Capture the cell that displays the provided text and extract its [X, Y] central coordinate. 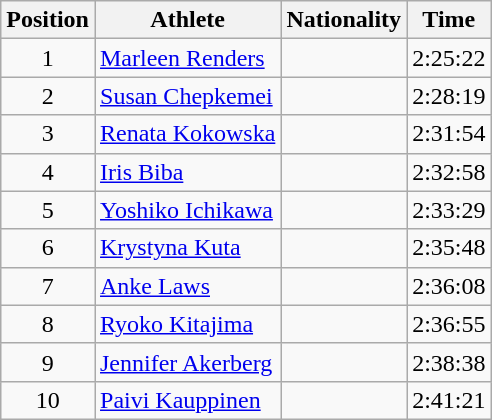
2:31:54 [449, 134]
Krystyna Kuta [187, 248]
Time [449, 20]
6 [48, 248]
2 [48, 96]
2:35:48 [449, 248]
1 [48, 58]
Susan Chepkemei [187, 96]
Marleen Renders [187, 58]
2:38:38 [449, 362]
Anke Laws [187, 286]
Iris Biba [187, 172]
Paivi Kauppinen [187, 400]
Renata Kokowska [187, 134]
10 [48, 400]
Yoshiko Ichikawa [187, 210]
2:33:29 [449, 210]
Athlete [187, 20]
5 [48, 210]
2:36:55 [449, 324]
2:28:19 [449, 96]
Position [48, 20]
7 [48, 286]
2:41:21 [449, 400]
4 [48, 172]
3 [48, 134]
Jennifer Akerberg [187, 362]
Nationality [344, 20]
Ryoko Kitajima [187, 324]
2:36:08 [449, 286]
2:32:58 [449, 172]
9 [48, 362]
2:25:22 [449, 58]
8 [48, 324]
